Provide the (X, Y) coordinate of the cell's center where the given text is located.  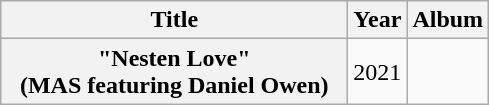
Year (378, 20)
"Nesten Love"(MAS featuring Daniel Owen) (174, 72)
Title (174, 20)
2021 (378, 72)
Album (448, 20)
